For the text-containing cell, return its midpoint in (x, y) coordinate format. 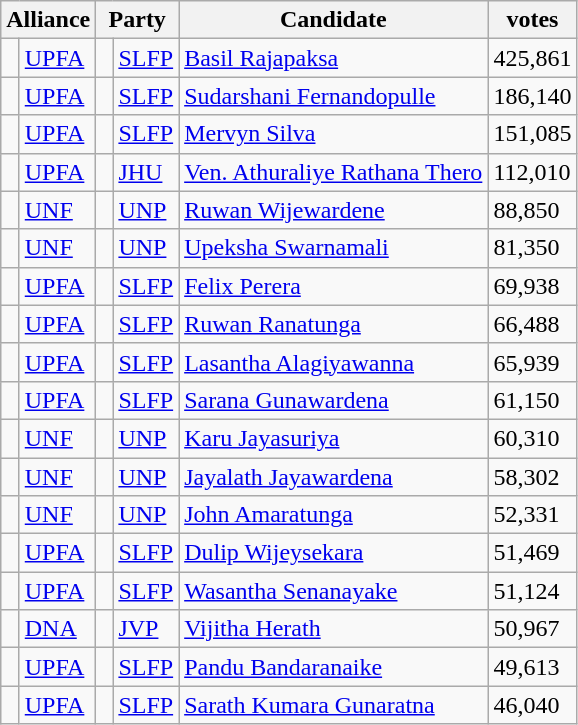
Mervyn Silva (334, 134)
Karu Jayasuriya (334, 438)
votes (532, 20)
425,861 (532, 58)
Upeksha Swarnamali (334, 248)
Candidate (334, 20)
Ruwan Ranatunga (334, 324)
Pandu Bandaranaike (334, 667)
51,469 (532, 553)
Party (138, 20)
JVP (146, 629)
Lasantha Alagiyawanna (334, 362)
49,613 (532, 667)
66,488 (532, 324)
Alliance (48, 20)
Basil Rajapaksa (334, 58)
Felix Perera (334, 286)
DNA (58, 629)
51,124 (532, 591)
Sarath Kumara Gunaratna (334, 705)
Dulip Wijeysekara (334, 553)
Sarana Gunawardena (334, 400)
69,938 (532, 286)
46,040 (532, 705)
112,010 (532, 172)
88,850 (532, 210)
58,302 (532, 477)
Jayalath Jayawardena (334, 477)
JHU (146, 172)
John Amaratunga (334, 515)
186,140 (532, 96)
61,150 (532, 400)
Sudarshani Fernandopulle (334, 96)
Ven. Athuraliye Rathana Thero (334, 172)
50,967 (532, 629)
52,331 (532, 515)
151,085 (532, 134)
Wasantha Senanayake (334, 591)
Ruwan Wijewardene (334, 210)
81,350 (532, 248)
60,310 (532, 438)
Vijitha Herath (334, 629)
65,939 (532, 362)
